Return the (X, Y) coordinate for the center point of the cell that contains the specified text.  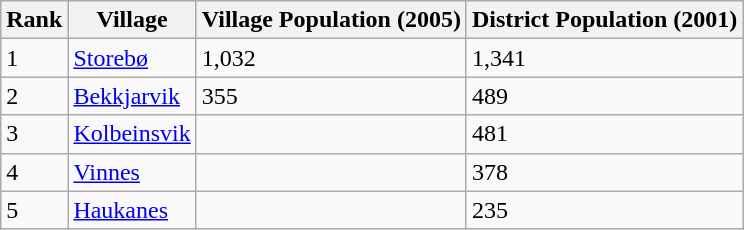
Vinnes (132, 172)
1,032 (331, 58)
378 (604, 172)
5 (34, 210)
4 (34, 172)
3 (34, 134)
Haukanes (132, 210)
2 (34, 96)
Rank (34, 20)
489 (604, 96)
Storebø (132, 58)
355 (331, 96)
Bekkjarvik (132, 96)
Kolbeinsvik (132, 134)
235 (604, 210)
481 (604, 134)
1,341 (604, 58)
District Population (2001) (604, 20)
1 (34, 58)
Village Population (2005) (331, 20)
Village (132, 20)
